Identify which cell holds the provided text, then report its [X, Y] central coordinate. 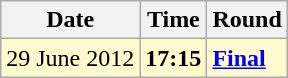
Time [174, 20]
Round [247, 20]
29 June 2012 [70, 58]
Final [247, 58]
Date [70, 20]
17:15 [174, 58]
